Pinpoint the cell where the given text exists, returning its [X, Y] midpoint coordinate. 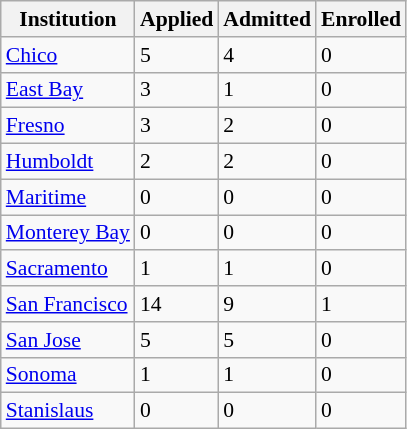
Monterey Bay [68, 233]
Fresno [68, 126]
Humboldt [68, 162]
East Bay [68, 90]
Sacramento [68, 269]
9 [267, 304]
Admitted [267, 19]
Enrolled [361, 19]
Chico [68, 55]
San Francisco [68, 304]
Stanislaus [68, 411]
Maritime [68, 197]
San Jose [68, 340]
Sonoma [68, 375]
Institution [68, 19]
Applied [176, 19]
14 [176, 304]
4 [267, 55]
